Provide the [X, Y] coordinate of the cell's center where the given text is located.  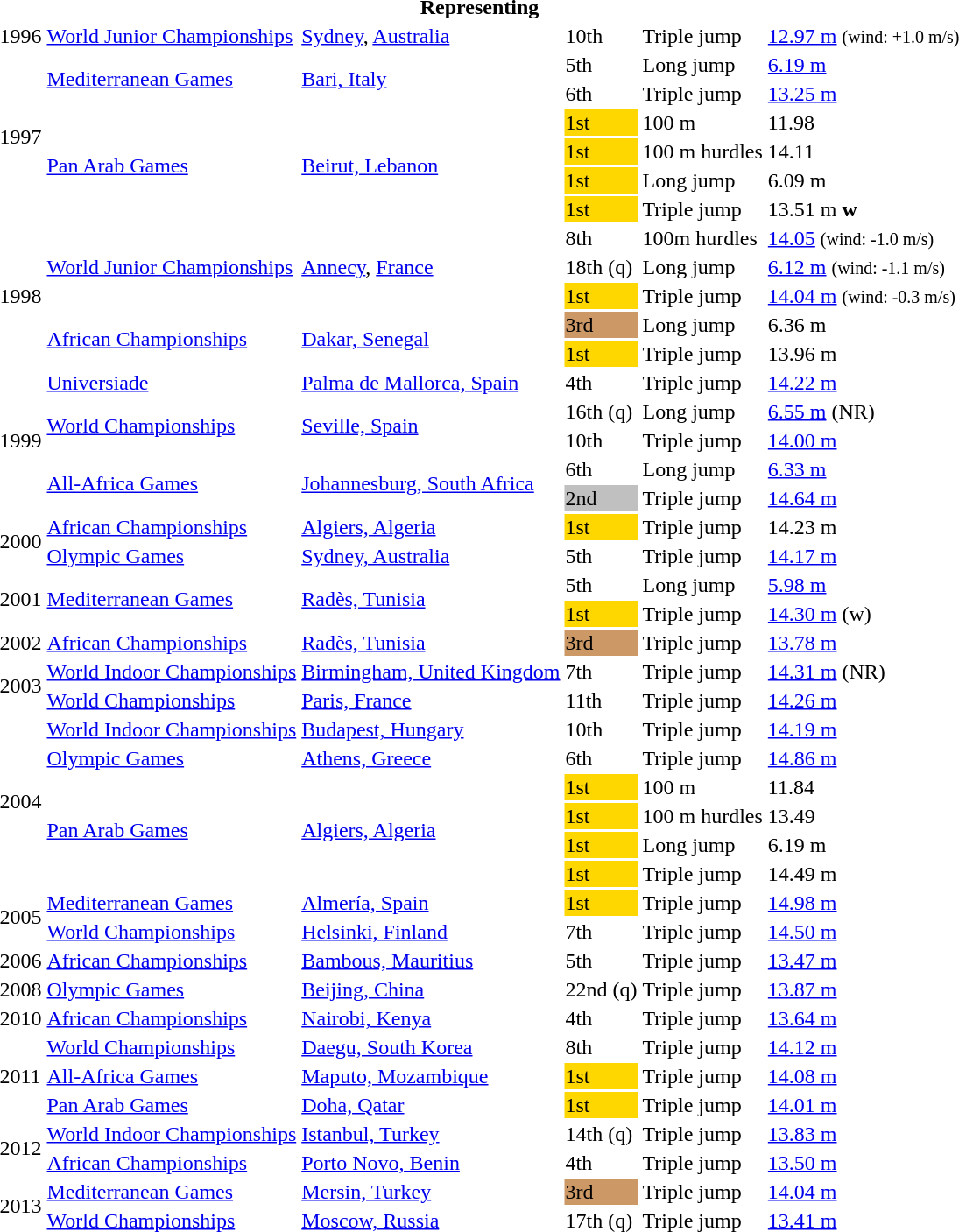
Universiade [172, 383]
Seville, Spain [431, 426]
Birmingham, United Kingdom [431, 672]
18th (q) [601, 267]
Beijing, China [431, 989]
Mersin, Turkey [431, 1192]
100m hurdles [702, 238]
Daegu, South Korea [431, 1047]
Beirut, Lebanon [431, 166]
Helsinki, Finland [431, 932]
Bambous, Mauritius [431, 961]
Maputo, Mozambique [431, 1076]
Bari, Italy [431, 79]
22nd (q) [601, 989]
Annecy, France [431, 267]
Porto Novo, Benin [431, 1163]
Palma de Mallorca, Spain [431, 383]
Athens, Greece [431, 758]
Almería, Spain [431, 903]
Doha, Qatar [431, 1105]
Nairobi, Kenya [431, 1018]
Paris, France [431, 700]
Istanbul, Turkey [431, 1134]
Budapest, Hungary [431, 729]
Dakar, Senegal [431, 340]
16th (q) [601, 412]
14th (q) [601, 1134]
Johannesburg, South Africa [431, 483]
2nd [601, 498]
11th [601, 700]
